Determine the [X, Y] coordinate at the center of the cell enclosing the given text.  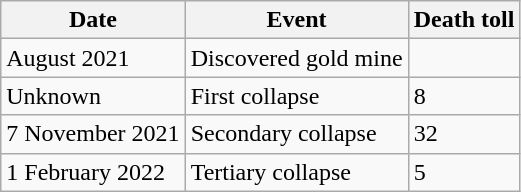
5 [464, 172]
First collapse [296, 96]
Event [296, 20]
7 November 2021 [93, 134]
Date [93, 20]
August 2021 [93, 58]
Death toll [464, 20]
Tertiary collapse [296, 172]
Secondary collapse [296, 134]
Unknown [93, 96]
Discovered gold mine [296, 58]
1 February 2022 [93, 172]
8 [464, 96]
32 [464, 134]
